Return the (X, Y) coordinate for the center point of the cell that contains the specified text.  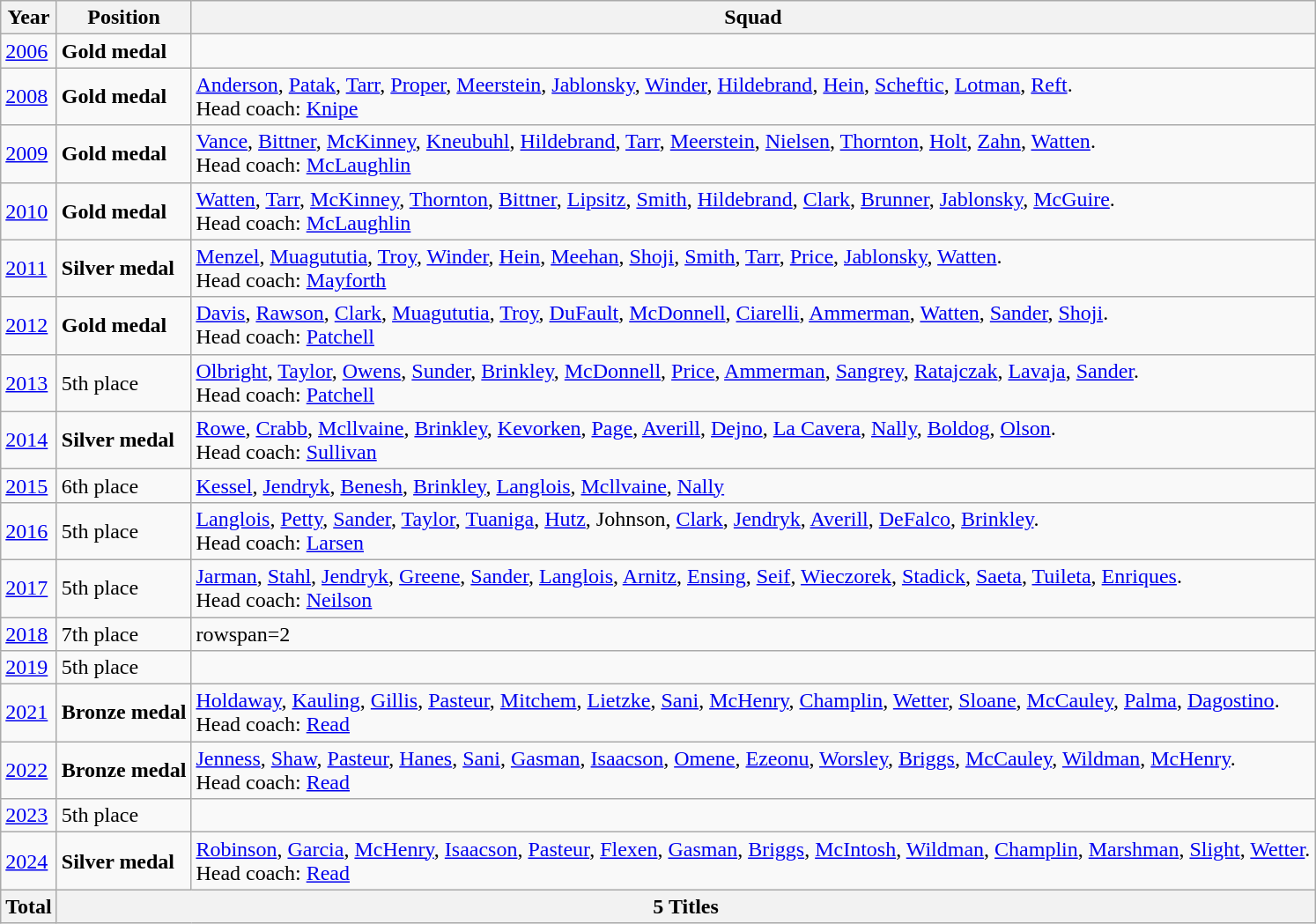
Total (29, 906)
Vance, Bittner, McKinney, Kneubuhl, Hildebrand, Tarr, Meerstein, Nielsen, Thornton, Holt, Zahn, Watten. Head coach: McLaughlin (753, 153)
Position (123, 18)
Jenness, Shaw, Pasteur, Hanes, Sani, Gasman, Isaacson, Omene, Ezeonu, Worsley, Briggs, McCauley, Wildman, McHenry. Head coach: Read (753, 770)
2008 (29, 97)
5 Titles (685, 906)
2015 (29, 485)
Year (29, 18)
2009 (29, 153)
2016 (29, 530)
7th place (123, 633)
2017 (29, 588)
Langlois, Petty, Sander, Taylor, Tuaniga, Hutz, Johnson, Clark, Jendryk, Averill, DeFalco, Brinkley. Head coach: Larsen (753, 530)
Anderson, Patak, Tarr, Proper, Meerstein, Jablonsky, Winder, Hildebrand, Hein, Scheftic, Lotman, Reft. Head coach: Knipe (753, 97)
Squad (753, 18)
6th place (123, 485)
2021 (29, 713)
Rowe, Crabb, Mcllvaine, Brinkley, Kevorken, Page, Averill, Dejno, La Cavera, Nally, Boldog, Olson. Head coach: Sullivan (753, 440)
2012 (29, 326)
Menzel, Muagututia, Troy, Winder, Hein, Meehan, Shoji, Smith, Tarr, Price, Jablonsky, Watten. Head coach: Mayforth (753, 268)
2022 (29, 770)
2013 (29, 382)
Olbright, Taylor, Owens, Sunder, Brinkley, McDonnell, Price, Ammerman, Sangrey, Ratajczak, Lavaja, Sander. Head coach: Patchell (753, 382)
2023 (29, 816)
2024 (29, 861)
Jarman, Stahl, Jendryk, Greene, Sander, Langlois, Arnitz, Ensing, Seif, Wieczorek, Stadick, Saeta, Tuileta, Enriques. Head coach: Neilson (753, 588)
rowspan=2 (753, 633)
2011 (29, 268)
2010 (29, 211)
2019 (29, 668)
Davis, Rawson, Clark, Muagututia, Troy, DuFault, McDonnell, Ciarelli, Ammerman, Watten, Sander, Shoji. Head coach: Patchell (753, 326)
Holdaway, Kauling, Gillis, Pasteur, Mitchem, Lietzke, Sani, McHenry, Champlin, Wetter, Sloane, McCauley, Palma, Dagostino. Head coach: Read (753, 713)
2018 (29, 633)
Kessel, Jendryk, Benesh, Brinkley, Langlois, Mcllvaine, Nally (753, 485)
2006 (29, 51)
Robinson, Garcia, McHenry, Isaacson, Pasteur, Flexen, Gasman, Briggs, McIntosh, Wildman, Champlin, Marshman, Slight, Wetter. Head coach: Read (753, 861)
Watten, Tarr, McKinney, Thornton, Bittner, Lipsitz, Smith, Hildebrand, Clark, Brunner, Jablonsky, McGuire. Head coach: McLaughlin (753, 211)
2014 (29, 440)
